Extract the (X, Y) coordinate from the center of the cell holding the provided text.  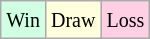
Win (24, 20)
Loss (126, 20)
Draw (72, 20)
